Pinpoint the cell where the given text exists, returning its [X, Y] midpoint coordinate. 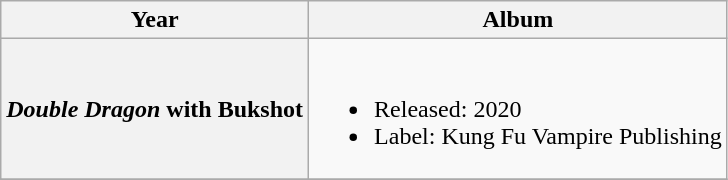
Year [155, 20]
Released: 2020Label: Kung Fu Vampire Publishing [518, 109]
Double Dragon with Bukshot [155, 109]
Album [518, 20]
